Output the (X, Y) coordinate of the center of the cell containing the given text.  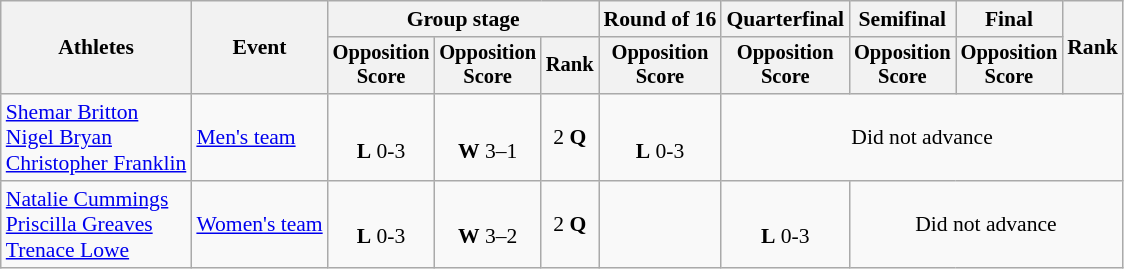
Final (1010, 19)
Semifinal (902, 19)
Men's team (259, 138)
Quarterfinal (785, 19)
Group stage (464, 19)
Shemar BrittonNigel BryanChristopher Franklin (96, 138)
Athletes (96, 48)
Natalie CummingsPriscilla GreavesTrenace Lowe (96, 224)
Event (259, 48)
Round of 16 (660, 19)
W 3–1 (488, 138)
Women's team (259, 224)
W 3–2 (488, 224)
